Capture the cell that displays the provided text and extract its (X, Y) central coordinate. 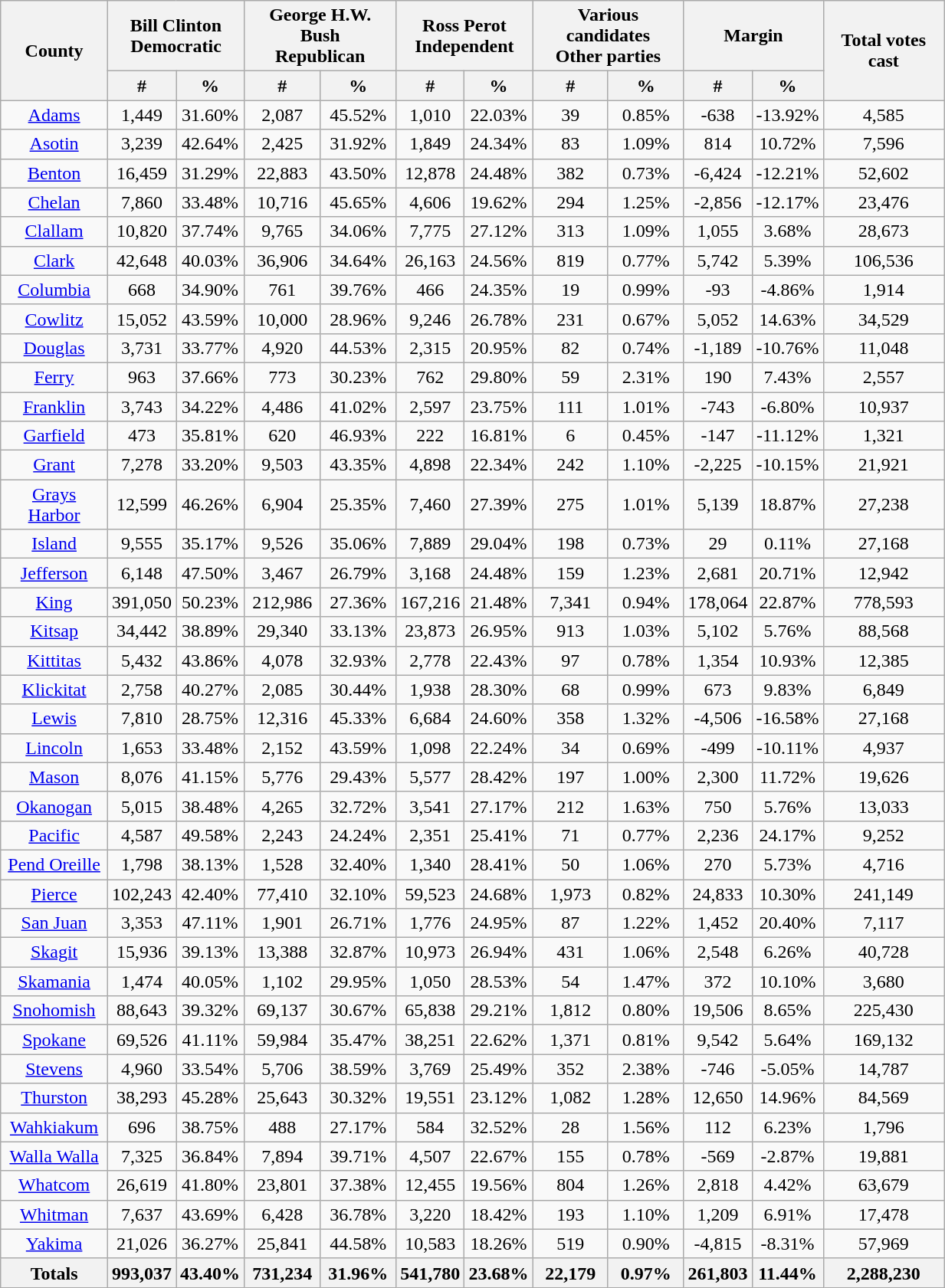
Jefferson (54, 573)
23.68% (498, 1273)
38,251 (431, 1040)
18.87% (788, 504)
431 (570, 952)
59,984 (282, 1040)
30.67% (359, 1011)
6,428 (282, 1214)
7,325 (141, 1156)
22,883 (282, 173)
26.94% (498, 952)
30.32% (359, 1098)
1,371 (570, 1040)
Klickitat (54, 690)
54 (570, 982)
-1,189 (717, 348)
41.15% (210, 777)
97 (570, 660)
22,179 (570, 1273)
29.04% (498, 544)
3,239 (141, 144)
4,920 (282, 348)
10,000 (282, 319)
40,728 (884, 952)
2,236 (717, 835)
12,942 (884, 573)
41.02% (359, 407)
1.28% (645, 1098)
37.74% (210, 231)
-147 (717, 436)
13,388 (282, 952)
519 (570, 1244)
-569 (717, 1156)
-10.76% (788, 348)
Margin (753, 36)
15,936 (141, 952)
5,706 (282, 1069)
40.05% (210, 982)
40.03% (210, 261)
33.20% (210, 465)
24.95% (498, 923)
34.64% (359, 261)
1.26% (645, 1185)
43.86% (210, 660)
George H.W. BushRepublican (320, 36)
1,812 (570, 1011)
29,340 (282, 631)
42,648 (141, 261)
2,681 (717, 573)
26.79% (359, 573)
913 (570, 631)
212 (570, 806)
6.23% (788, 1127)
Snohomish (54, 1011)
1.03% (645, 631)
2,243 (282, 835)
39 (570, 115)
11,048 (884, 348)
45.28% (210, 1098)
84,569 (884, 1098)
1.22% (645, 923)
71 (570, 835)
38,293 (141, 1098)
29 (717, 544)
102,243 (141, 894)
-93 (717, 290)
1.32% (645, 719)
35.47% (359, 1040)
6,148 (141, 573)
3,353 (141, 923)
261,803 (717, 1273)
-4.86% (788, 290)
29.95% (359, 982)
0.85% (645, 115)
2,288,230 (884, 1273)
-638 (717, 115)
22.62% (498, 1040)
24.17% (788, 835)
4,587 (141, 835)
29.80% (498, 377)
41.80% (210, 1185)
Spokane (54, 1040)
Cowlitz (54, 319)
33.13% (359, 631)
7,278 (141, 465)
7.43% (788, 377)
13,033 (884, 806)
0.80% (645, 1011)
30.23% (359, 377)
-5.05% (788, 1069)
45.65% (359, 202)
2,351 (431, 835)
40.27% (210, 690)
28,673 (884, 231)
65,838 (431, 1011)
12,385 (884, 660)
197 (570, 777)
1,082 (570, 1098)
4,265 (282, 806)
-11.12% (788, 436)
Grant (54, 465)
10.30% (788, 894)
488 (282, 1127)
9,555 (141, 544)
4,507 (431, 1156)
11.44% (788, 1273)
2,425 (282, 144)
29.21% (498, 1011)
88,643 (141, 1011)
-12.21% (788, 173)
270 (717, 864)
0.90% (645, 1244)
63,679 (884, 1185)
28.96% (359, 319)
22.34% (498, 465)
San Juan (54, 923)
83 (570, 144)
9,252 (884, 835)
Pacific (54, 835)
-10.11% (788, 748)
Clallam (54, 231)
Asotin (54, 144)
541,780 (431, 1273)
819 (570, 261)
7,860 (141, 202)
1.63% (645, 806)
Total votes cast (884, 51)
3,743 (141, 407)
King (54, 602)
7,117 (884, 923)
112 (717, 1127)
473 (141, 436)
1,354 (717, 660)
26.78% (498, 319)
22.67% (498, 1156)
Thurston (54, 1098)
County (54, 51)
731,234 (282, 1273)
31.29% (210, 173)
155 (570, 1156)
59 (570, 377)
45.52% (359, 115)
Douglas (54, 348)
5,015 (141, 806)
242 (570, 465)
34.22% (210, 407)
34.06% (359, 231)
Columbia (54, 290)
35.17% (210, 544)
Pend Oreille (54, 864)
28.30% (498, 690)
4,078 (282, 660)
1,474 (141, 982)
27.12% (498, 231)
37.38% (359, 1185)
36.78% (359, 1214)
25,643 (282, 1098)
Ferry (54, 377)
2,085 (282, 690)
19.62% (498, 202)
2,315 (431, 348)
Ross PerotIndependent (464, 36)
1,901 (282, 923)
10,973 (431, 952)
52,602 (884, 173)
1,449 (141, 115)
12,878 (431, 173)
5,776 (282, 777)
Yakima (54, 1244)
22.43% (498, 660)
33.54% (210, 1069)
38.13% (210, 864)
0.11% (788, 544)
9,526 (282, 544)
32.87% (359, 952)
Lewis (54, 719)
0.81% (645, 1040)
1,938 (431, 690)
1,340 (431, 864)
3,220 (431, 1214)
14,787 (884, 1069)
-4,506 (717, 719)
2.38% (645, 1069)
44.58% (359, 1244)
7,810 (141, 719)
36.84% (210, 1156)
222 (431, 436)
Chelan (54, 202)
69,137 (282, 1011)
0.82% (645, 894)
43.35% (359, 465)
12,316 (282, 719)
814 (717, 144)
-6,424 (717, 173)
696 (141, 1127)
6,904 (282, 504)
59,523 (431, 894)
37.66% (210, 377)
Adams (54, 115)
2,758 (141, 690)
198 (570, 544)
38.48% (210, 806)
4,716 (884, 864)
19 (570, 290)
3,467 (282, 573)
27,238 (884, 504)
5,102 (717, 631)
-2,856 (717, 202)
5.39% (788, 261)
231 (570, 319)
2,778 (431, 660)
21.48% (498, 602)
50.23% (210, 602)
Whitman (54, 1214)
5.64% (788, 1040)
993,037 (141, 1273)
4,585 (884, 115)
1,776 (431, 923)
35.81% (210, 436)
7,894 (282, 1156)
28.75% (210, 719)
Skagit (54, 952)
-10.15% (788, 465)
-743 (717, 407)
23.75% (498, 407)
750 (717, 806)
3,731 (141, 348)
5,742 (717, 261)
10.72% (788, 144)
Skamania (54, 982)
50 (570, 864)
4,606 (431, 202)
77,410 (282, 894)
34,442 (141, 631)
36.27% (210, 1244)
0.74% (645, 348)
Totals (54, 1273)
57,969 (884, 1244)
Okanogan (54, 806)
9.83% (788, 690)
111 (570, 407)
10,820 (141, 231)
28 (570, 1127)
47.11% (210, 923)
4.42% (788, 1185)
2,818 (717, 1185)
7,341 (570, 602)
17,478 (884, 1214)
27.36% (359, 602)
7,596 (884, 144)
19.56% (498, 1185)
26.71% (359, 923)
32.72% (359, 806)
-746 (717, 1069)
24.34% (498, 144)
26.95% (498, 631)
Pierce (54, 894)
0.67% (645, 319)
106,536 (884, 261)
212,986 (282, 602)
620 (282, 436)
1,796 (884, 1127)
42.40% (210, 894)
9,246 (431, 319)
21,921 (884, 465)
88,568 (884, 631)
12,650 (717, 1098)
773 (282, 377)
1,209 (717, 1214)
69,526 (141, 1040)
10.10% (788, 982)
1,973 (570, 894)
1.47% (645, 982)
-499 (717, 748)
31.96% (359, 1273)
9,765 (282, 231)
352 (570, 1069)
6 (570, 436)
31.92% (359, 144)
-2,225 (717, 465)
31.60% (210, 115)
4,937 (884, 748)
32.52% (498, 1127)
10,583 (431, 1244)
34 (570, 748)
38.89% (210, 631)
32.40% (359, 864)
7,775 (431, 231)
3,769 (431, 1069)
1.23% (645, 573)
167,216 (431, 602)
294 (570, 202)
1,849 (431, 144)
761 (282, 290)
3,168 (431, 573)
25.35% (359, 504)
5,139 (717, 504)
1,098 (431, 748)
Mason (54, 777)
19,506 (717, 1011)
9,542 (717, 1040)
1,528 (282, 864)
584 (431, 1127)
39.76% (359, 290)
22.03% (498, 115)
16.81% (498, 436)
19,626 (884, 777)
193 (570, 1214)
-6.80% (788, 407)
1,798 (141, 864)
24.68% (498, 894)
673 (717, 690)
6,849 (884, 690)
Benton (54, 173)
0.45% (645, 436)
39.71% (359, 1156)
963 (141, 377)
Wahkiakum (54, 1127)
9,503 (282, 465)
25,841 (282, 1244)
10.93% (788, 660)
11.72% (788, 777)
-8.31% (788, 1244)
6,684 (431, 719)
Grays Harbor (54, 504)
4,486 (282, 407)
28.42% (498, 777)
10,716 (282, 202)
313 (570, 231)
27.39% (498, 504)
23,801 (282, 1185)
Clark (54, 261)
1,653 (141, 748)
8.65% (788, 1011)
10,937 (884, 407)
25.49% (498, 1069)
26,619 (141, 1185)
1,321 (884, 436)
358 (570, 719)
24.24% (359, 835)
1.25% (645, 202)
0.97% (645, 1273)
7,460 (431, 504)
49.58% (210, 835)
2,152 (282, 748)
41.11% (210, 1040)
Stevens (54, 1069)
178,064 (717, 602)
382 (570, 173)
38.59% (359, 1069)
169,132 (884, 1040)
7,637 (141, 1214)
23,873 (431, 631)
3.68% (788, 231)
2,548 (717, 952)
24,833 (717, 894)
-16.58% (788, 719)
29.43% (359, 777)
38.75% (210, 1127)
28.41% (498, 864)
82 (570, 348)
68 (570, 690)
43.50% (359, 173)
Kittitas (54, 660)
190 (717, 377)
5,577 (431, 777)
804 (570, 1185)
30.44% (359, 690)
23.12% (498, 1098)
22.24% (498, 748)
1.00% (645, 777)
-13.92% (788, 115)
-12.17% (788, 202)
Walla Walla (54, 1156)
2,087 (282, 115)
1,050 (431, 982)
22.87% (788, 602)
39.32% (210, 1011)
6.91% (788, 1214)
44.53% (359, 348)
20.40% (788, 923)
24.35% (498, 290)
45.33% (359, 719)
1,010 (431, 115)
8,076 (141, 777)
21,026 (141, 1244)
43.40% (210, 1273)
Lincoln (54, 748)
5.73% (788, 864)
1,055 (717, 231)
7,889 (431, 544)
19,551 (431, 1098)
275 (570, 504)
12,455 (431, 1185)
2,597 (431, 407)
-2.87% (788, 1156)
46.26% (210, 504)
159 (570, 573)
28.53% (498, 982)
5,432 (141, 660)
87 (570, 923)
6.26% (788, 952)
33.77% (210, 348)
Garfield (54, 436)
Island (54, 544)
15,052 (141, 319)
35.06% (359, 544)
42.64% (210, 144)
391,050 (141, 602)
1,914 (884, 290)
34,529 (884, 319)
1,452 (717, 923)
36,906 (282, 261)
18.42% (498, 1214)
18.26% (498, 1244)
47.50% (210, 573)
14.96% (788, 1098)
2,557 (884, 377)
4,898 (431, 465)
24.60% (498, 719)
25.41% (498, 835)
762 (431, 377)
16,459 (141, 173)
20.95% (498, 348)
46.93% (359, 436)
0.69% (645, 748)
Franklin (54, 407)
0.94% (645, 602)
Bill ClintonDemocratic (176, 36)
1,102 (282, 982)
Kitsap (54, 631)
12,599 (141, 504)
668 (141, 290)
39.13% (210, 952)
241,149 (884, 894)
3,541 (431, 806)
4,960 (141, 1069)
778,593 (884, 602)
23,476 (884, 202)
19,881 (884, 1156)
34.90% (210, 290)
43.69% (210, 1214)
14.63% (788, 319)
-4,815 (717, 1244)
20.71% (788, 573)
372 (717, 982)
26,163 (431, 261)
225,430 (884, 1011)
Whatcom (54, 1185)
Various candidatesOther parties (609, 36)
2.31% (645, 377)
466 (431, 290)
32.93% (359, 660)
5,052 (717, 319)
3,680 (884, 982)
32.10% (359, 894)
1.56% (645, 1127)
2,300 (717, 777)
24.56% (498, 261)
